Locate the cell with the specified text and output its (x, y) center coordinate. 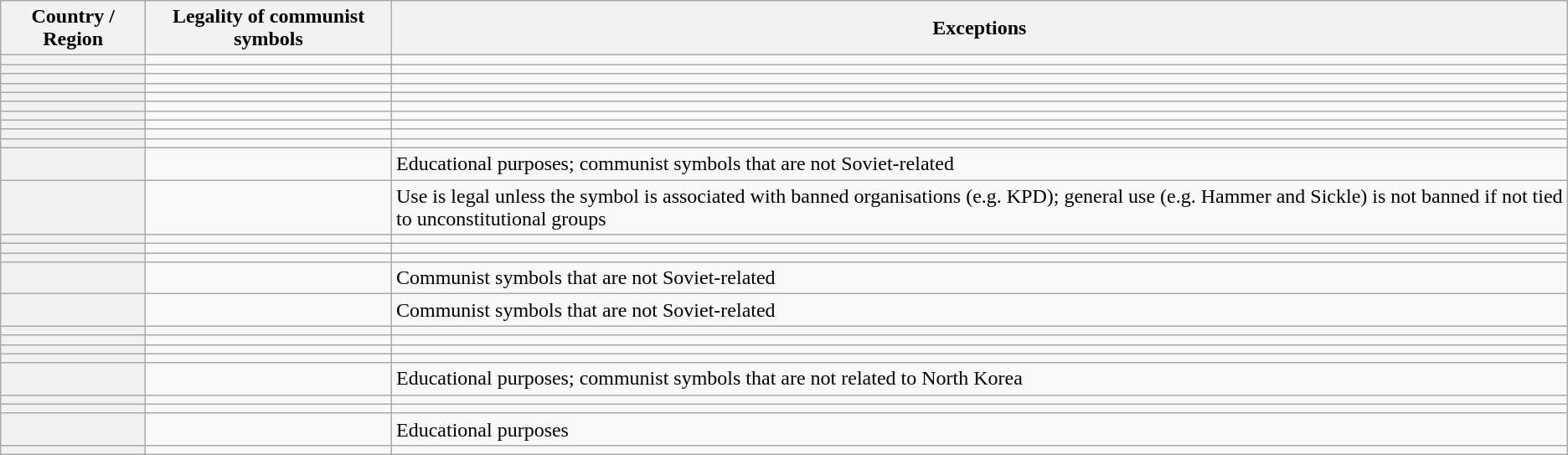
Educational purposes (979, 429)
Country / Region (74, 28)
Educational purposes; communist symbols that are not related to North Korea (979, 379)
Exceptions (979, 28)
Legality of communist symbols (269, 28)
Educational purposes; communist symbols that are not Soviet-related (979, 163)
